Capture the cell that displays the provided text and extract its (X, Y) central coordinate. 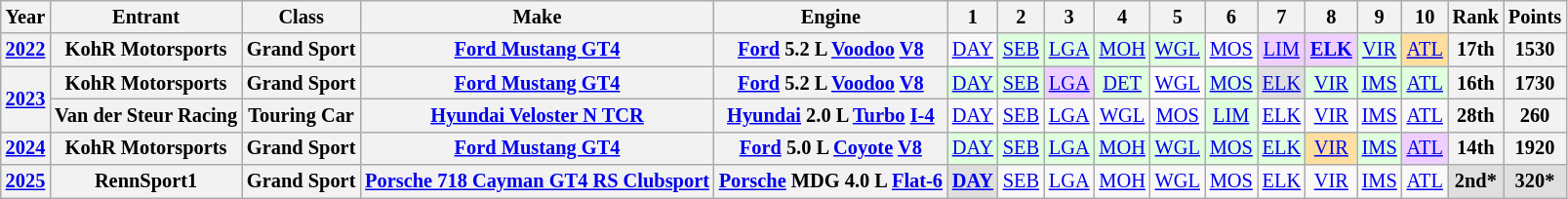
2024 (25, 148)
10 (1425, 17)
RennSport1 (146, 181)
Porsche MDG 4.0 L Flat-6 (831, 181)
2025 (25, 181)
9 (1380, 17)
320* (1535, 181)
DET (1122, 83)
Touring Car (301, 115)
1730 (1535, 83)
1 (973, 17)
3 (1069, 17)
5 (1178, 17)
2 (1021, 17)
2022 (25, 50)
Hyundai Veloster N TCR (537, 115)
1530 (1535, 50)
Year (25, 17)
4 (1122, 17)
28th (1475, 115)
Entrant (146, 17)
Ford 5.0 L Coyote V8 (831, 148)
Rank (1475, 17)
6 (1231, 17)
2nd* (1475, 181)
1920 (1535, 148)
Points (1535, 17)
16th (1475, 83)
17th (1475, 50)
2023 (25, 99)
Van der Steur Racing (146, 115)
14th (1475, 148)
Class (301, 17)
Engine (831, 17)
Porsche 718 Cayman GT4 RS Clubsport (537, 181)
8 (1331, 17)
Make (537, 17)
7 (1282, 17)
Hyundai 2.0 L Turbo I-4 (831, 115)
260 (1535, 115)
